For the text-containing cell, return its midpoint in (x, y) coordinate format. 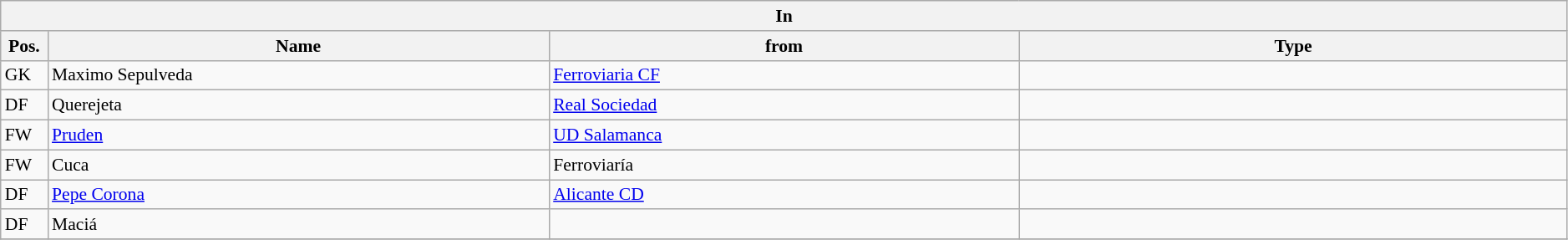
Pepe Corona (298, 195)
Type (1293, 46)
Real Sociedad (784, 105)
In (784, 16)
Querejeta (298, 105)
Alicante CD (784, 195)
Ferroviaría (784, 165)
Ferroviaria CF (784, 75)
Pruden (298, 135)
Maciá (298, 225)
Cuca (298, 165)
GK (24, 75)
UD Salamanca (784, 135)
Name (298, 46)
Maximo Sepulveda (298, 75)
from (784, 46)
Pos. (24, 46)
